Find where the given text appears and provide that cell's center as (X, Y) coordinate. 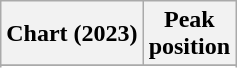
Peakposition (189, 34)
Chart (2023) (72, 34)
